Pinpoint the cell where the given text exists, returning its [x, y] midpoint coordinate. 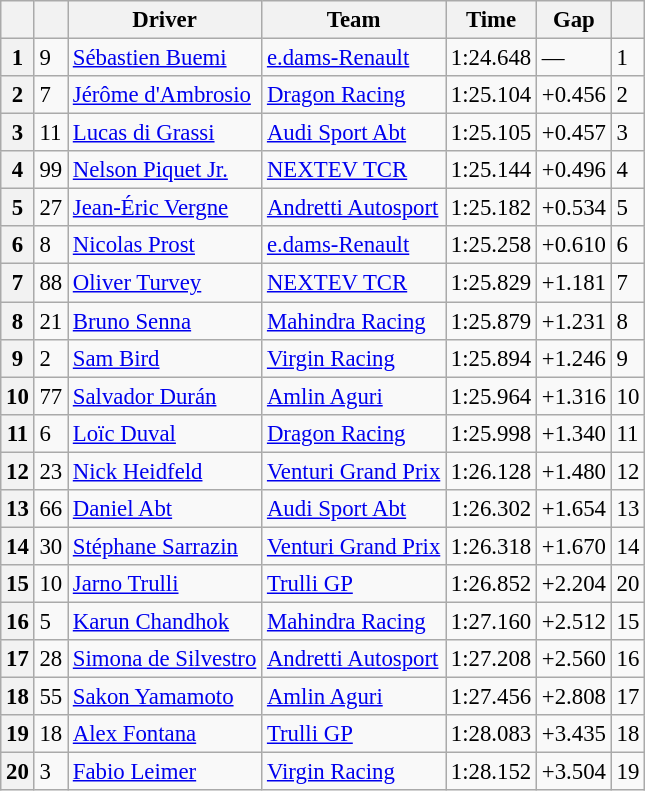
27 [50, 208]
+3.435 [574, 734]
Jean-Éric Vergne [165, 208]
+1.246 [574, 358]
Nicolas Prost [165, 245]
21 [50, 321]
Lucas di Grassi [165, 133]
28 [50, 659]
99 [50, 170]
— [574, 58]
1:25.998 [492, 433]
1:25.879 [492, 321]
Nick Heidfeld [165, 471]
+0.496 [574, 170]
+1.480 [574, 471]
55 [50, 697]
1:26.852 [492, 584]
+1.181 [574, 283]
1:25.829 [492, 283]
Alex Fontana [165, 734]
30 [50, 546]
+1.340 [574, 433]
23 [50, 471]
Oliver Turvey [165, 283]
Fabio Leimer [165, 772]
Time [492, 20]
Daniel Abt [165, 509]
1:25.964 [492, 396]
+1.670 [574, 546]
1:26.318 [492, 546]
Bruno Senna [165, 321]
Karun Chandhok [165, 621]
+0.610 [574, 245]
Team [354, 20]
Stéphane Sarrazin [165, 546]
Nelson Piquet Jr. [165, 170]
Sébastien Buemi [165, 58]
Salvador Durán [165, 396]
+1.316 [574, 396]
+0.456 [574, 95]
+2.204 [574, 584]
+1.231 [574, 321]
+0.534 [574, 208]
1:28.152 [492, 772]
Jérôme d'Ambrosio [165, 95]
1:27.456 [492, 697]
+3.504 [574, 772]
1:26.302 [492, 509]
Loïc Duval [165, 433]
1:25.894 [492, 358]
1:25.105 [492, 133]
Driver [165, 20]
66 [50, 509]
Sam Bird [165, 358]
Sakon Yamamoto [165, 697]
1:26.128 [492, 471]
88 [50, 283]
Jarno Trulli [165, 584]
1:28.083 [492, 734]
+1.654 [574, 509]
Gap [574, 20]
1:27.160 [492, 621]
1:25.182 [492, 208]
1:25.258 [492, 245]
Simona de Silvestro [165, 659]
+2.512 [574, 621]
+2.560 [574, 659]
1:24.648 [492, 58]
1:25.144 [492, 170]
+0.457 [574, 133]
1:25.104 [492, 95]
+2.808 [574, 697]
1:27.208 [492, 659]
77 [50, 396]
